Capture the cell that displays the provided text and extract its (X, Y) central coordinate. 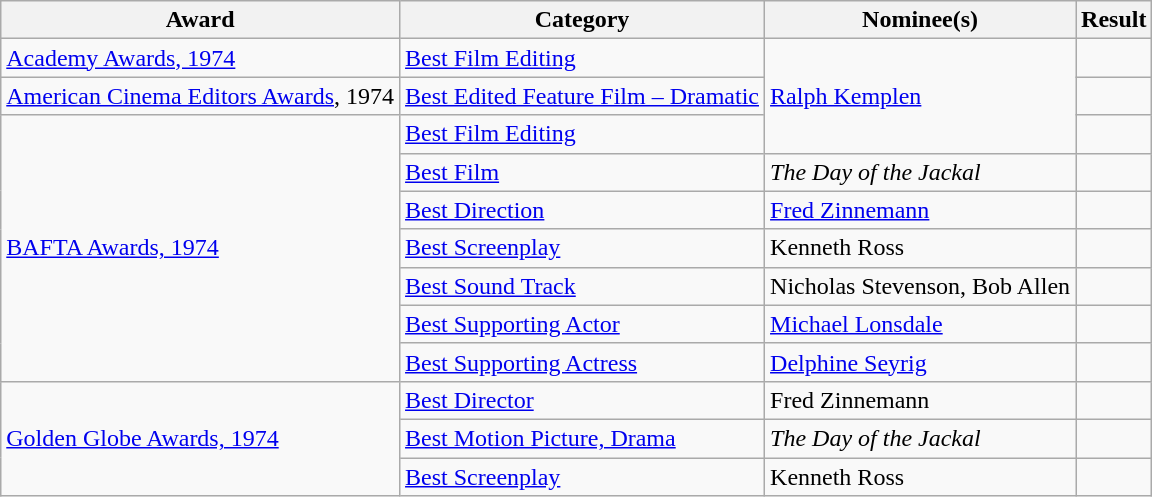
Delphine Seyrig (920, 362)
Result (1114, 20)
Golden Globe Awards, 1974 (200, 438)
Nicholas Stevenson, Bob Allen (920, 286)
Best Edited Feature Film – Dramatic (582, 96)
Best Direction (582, 210)
Best Film (582, 172)
Academy Awards, 1974 (200, 58)
Category (582, 20)
Award (200, 20)
Best Supporting Actor (582, 324)
Ralph Kemplen (920, 96)
Best Director (582, 400)
Best Supporting Actress (582, 362)
BAFTA Awards, 1974 (200, 248)
American Cinema Editors Awards, 1974 (200, 96)
Michael Lonsdale (920, 324)
Best Motion Picture, Drama (582, 438)
Nominee(s) (920, 20)
Best Sound Track (582, 286)
